Capture the cell that displays the provided text and extract its [x, y] central coordinate. 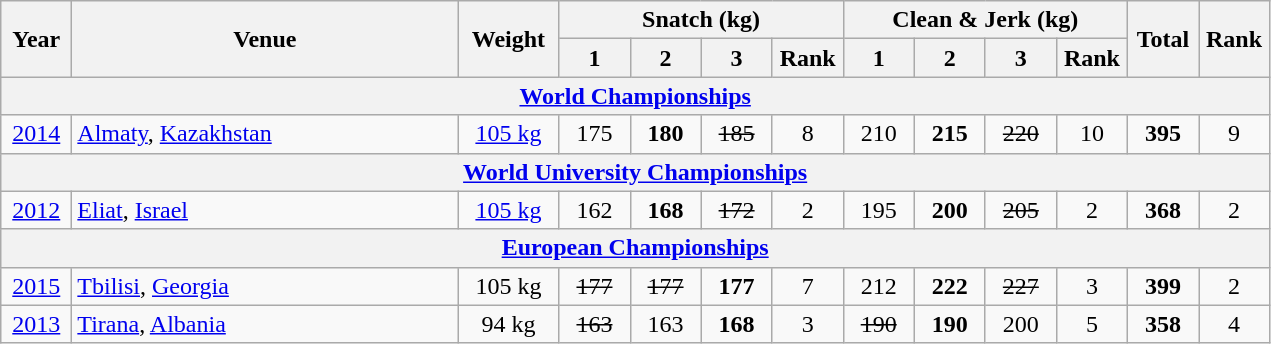
220 [1020, 134]
Tbilisi, Georgia [265, 286]
7 [808, 286]
9 [1234, 134]
215 [950, 134]
Almaty, Kazakhstan [265, 134]
World University Championships [636, 172]
Eliat, Israel [265, 210]
399 [1162, 286]
395 [1162, 134]
205 [1020, 210]
European Championships [636, 248]
172 [736, 210]
Venue [265, 39]
10 [1092, 134]
4 [1234, 324]
162 [594, 210]
222 [950, 286]
5 [1092, 324]
358 [1162, 324]
Clean & Jerk (kg) [985, 20]
180 [666, 134]
2014 [36, 134]
185 [736, 134]
210 [878, 134]
8 [808, 134]
Snatch (kg) [701, 20]
2015 [36, 286]
2013 [36, 324]
212 [878, 286]
195 [878, 210]
368 [1162, 210]
Weight [508, 39]
Tirana, Albania [265, 324]
227 [1020, 286]
Year [36, 39]
2012 [36, 210]
175 [594, 134]
94 kg [508, 324]
Total [1162, 39]
World Championships [636, 96]
